Extract the [x, y] coordinate from the center of the cell holding the provided text.  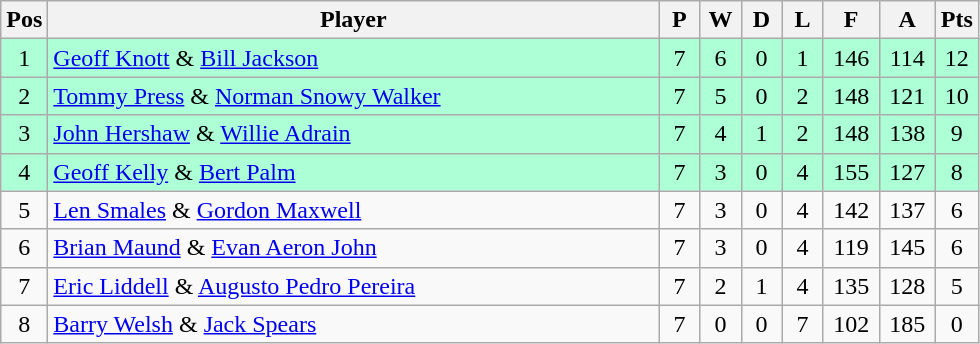
P [680, 20]
A [907, 20]
114 [907, 58]
Eric Liddell & Augusto Pedro Pereira [354, 286]
155 [851, 172]
146 [851, 58]
Brian Maund & Evan Aeron John [354, 248]
12 [956, 58]
128 [907, 286]
Player [354, 20]
Tommy Press & Norman Snowy Walker [354, 96]
W [720, 20]
135 [851, 286]
John Hershaw & Willie Adrain [354, 134]
10 [956, 96]
Pos [24, 20]
Barry Welsh & Jack Spears [354, 324]
Geoff Knott & Bill Jackson [354, 58]
Len Smales & Gordon Maxwell [354, 210]
L [802, 20]
138 [907, 134]
Geoff Kelly & Bert Palm [354, 172]
127 [907, 172]
102 [851, 324]
D [762, 20]
145 [907, 248]
F [851, 20]
Pts [956, 20]
9 [956, 134]
137 [907, 210]
142 [851, 210]
119 [851, 248]
185 [907, 324]
121 [907, 96]
